Determine the (x, y) coordinate at the center of the cell enclosing the given text.  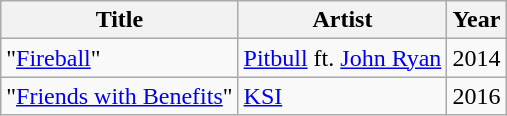
2016 (476, 96)
"Fireball" (120, 58)
2014 (476, 58)
Year (476, 20)
Title (120, 20)
KSI (342, 96)
Artist (342, 20)
"Friends with Benefits" (120, 96)
Pitbull ft. John Ryan (342, 58)
